Pinpoint the cell where the given text exists, returning its [x, y] midpoint coordinate. 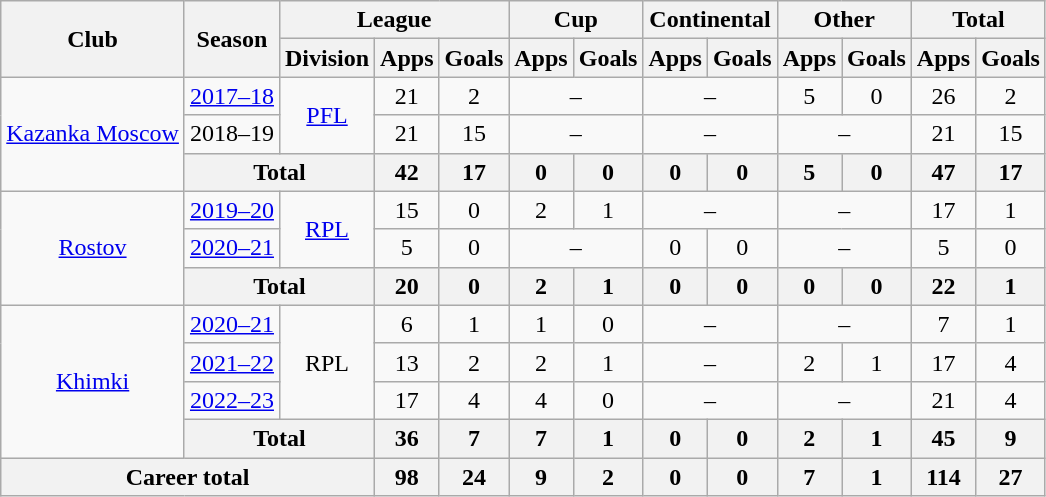
45 [943, 438]
Other [844, 20]
Rostov [93, 248]
Continental [710, 20]
Club [93, 39]
2021–22 [232, 362]
Career total [188, 477]
Khimki [93, 381]
24 [474, 477]
47 [943, 172]
2022–23 [232, 400]
Cup [576, 20]
2017–18 [232, 96]
Kazanka Moscow [93, 134]
Season [232, 39]
6 [407, 324]
42 [407, 172]
26 [943, 96]
PFL [326, 115]
98 [407, 477]
Division [326, 58]
2018–19 [232, 134]
22 [943, 286]
36 [407, 438]
114 [943, 477]
20 [407, 286]
13 [407, 362]
27 [1011, 477]
League [394, 20]
2019–20 [232, 210]
